Identify which cell holds the provided text, then report its [X, Y] central coordinate. 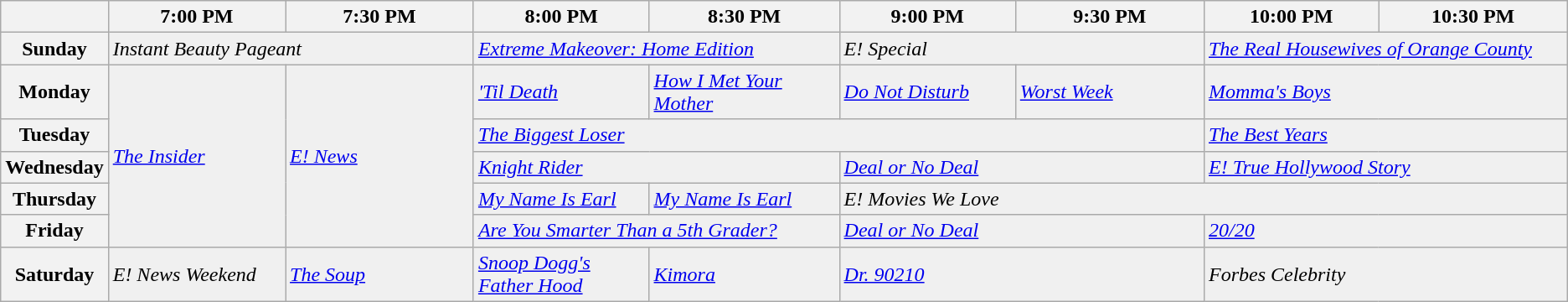
10:30 PM [1473, 17]
E! News [380, 156]
Do Not Disturb [927, 92]
Snoop Dogg's Father Hood [561, 273]
Knight Rider [657, 167]
9:00 PM [927, 17]
The Real Housewives of Orange County [1385, 49]
The Soup [380, 273]
E! News Weekend [196, 273]
7:30 PM [380, 17]
Sunday [54, 49]
20/20 [1385, 231]
Instant Beauty Pageant [291, 49]
The Insider [196, 156]
Wednesday [54, 167]
How I Met Your Mother [744, 92]
E! Special [1022, 49]
Kimora [744, 273]
8:30 PM [744, 17]
The Biggest Loser [838, 135]
8:00 PM [561, 17]
The Best Years [1385, 135]
Dr. 90210 [1022, 273]
Extreme Makeover: Home Edition [657, 49]
7:00 PM [196, 17]
Saturday [54, 273]
Are You Smarter Than a 5th Grader? [657, 231]
Forbes Celebrity [1385, 273]
Friday [54, 231]
'Til Death [561, 92]
Monday [54, 92]
E! Movies We Love [1203, 199]
E! True Hollywood Story [1385, 167]
10:00 PM [1291, 17]
Thursday [54, 199]
Worst Week [1109, 92]
9:30 PM [1109, 17]
Tuesday [54, 135]
Momma's Boys [1385, 92]
